Return [X, Y] of the center of cell containing provided text 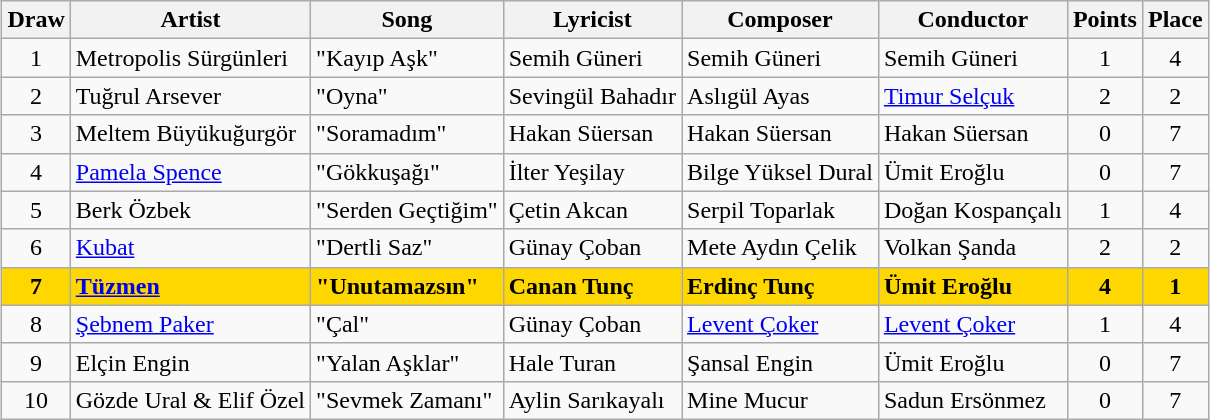
Draw [36, 20]
Sadun Ersönmez [972, 400]
"Unutamazsın" [408, 286]
Metropolis Sürgünleri [190, 58]
"Oyna" [408, 96]
Conductor [972, 20]
Sevingül Bahadır [592, 96]
Tuğrul Arsever [190, 96]
Gözde Ural & Elif Özel [190, 400]
"Serden Geçtiğim" [408, 210]
İlter Yeşilay [592, 172]
Hale Turan [592, 362]
Elçin Engin [190, 362]
8 [36, 324]
"Yalan Aşklar" [408, 362]
5 [36, 210]
Lyricist [592, 20]
Aylin Sarıkayalı [592, 400]
Points [1104, 20]
Tüzmen [190, 286]
"Sevmek Zamanı" [408, 400]
10 [36, 400]
"Kayıp Aşk" [408, 58]
Timur Selçuk [972, 96]
3 [36, 134]
Song [408, 20]
Berk Özbek [190, 210]
Place [1175, 20]
Erdinç Tunç [780, 286]
Composer [780, 20]
9 [36, 362]
Şansal Engin [780, 362]
Mete Aydın Çelik [780, 248]
Mine Mucur [780, 400]
Aslıgül Ayas [780, 96]
Volkan Şanda [972, 248]
Bilge Yüksel Dural [780, 172]
"Gökkuşağı" [408, 172]
"Çal" [408, 324]
Kubat [190, 248]
"Soramadım" [408, 134]
Şebnem Paker [190, 324]
Serpil Toparlak [780, 210]
Artist [190, 20]
Canan Tunç [592, 286]
Meltem Büyükuğurgör [190, 134]
Doğan Kospançalı [972, 210]
Çetin Akcan [592, 210]
Pamela Spence [190, 172]
6 [36, 248]
"Dertli Saz" [408, 248]
